Provide the [x, y] coordinate of the cell's center where the given text is located.  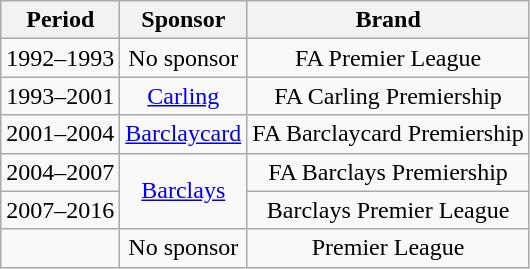
Period [60, 20]
FA Carling Premiership [388, 96]
Brand [388, 20]
FA Premier League [388, 58]
Sponsor [184, 20]
Carling [184, 96]
2007–2016 [60, 210]
Barclays Premier League [388, 210]
Barclays [184, 191]
FA Barclays Premiership [388, 172]
2004–2007 [60, 172]
1993–2001 [60, 96]
Premier League [388, 248]
2001–2004 [60, 134]
1992–1993 [60, 58]
Barclaycard [184, 134]
FA Barclaycard Premiership [388, 134]
